Detect which cell encompasses the target text, then output its (X, Y) center coordinate. 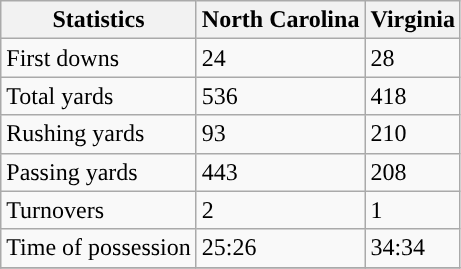
1 (413, 210)
443 (280, 172)
Total yards (99, 96)
25:26 (280, 248)
Passing yards (99, 172)
First downs (99, 58)
93 (280, 134)
North Carolina (280, 20)
28 (413, 58)
536 (280, 96)
Time of possession (99, 248)
34:34 (413, 248)
Turnovers (99, 210)
210 (413, 134)
2 (280, 210)
Statistics (99, 20)
24 (280, 58)
208 (413, 172)
Rushing yards (99, 134)
Virginia (413, 20)
418 (413, 96)
